Pinpoint the cell where the given text exists, returning its (x, y) midpoint coordinate. 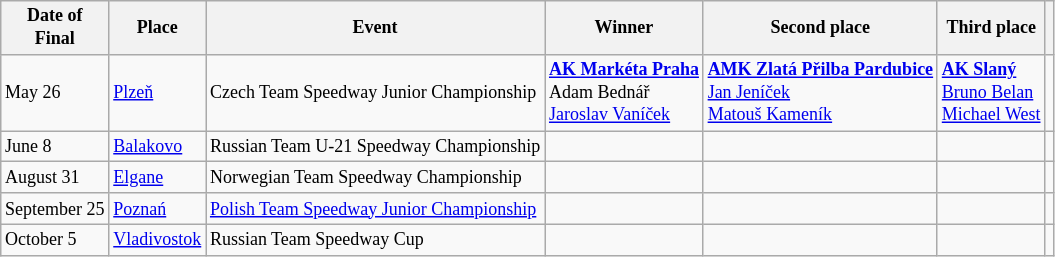
June 8 (55, 146)
Place (158, 28)
Winner (624, 28)
Norwegian Team Speedway Championship (376, 178)
Russian Team Speedway Cup (376, 240)
Plzeň (158, 92)
AK Markéta Praha Adam Bednář Jaroslav Vaníček (624, 92)
August 31 (55, 178)
September 25 (55, 208)
Vladivostok (158, 240)
Third place (990, 28)
Poznań (158, 208)
Event (376, 28)
Czech Team Speedway Junior Championship (376, 92)
Balakovo (158, 146)
Date ofFinal (55, 28)
AK Slaný Bruno Belan Michael West (990, 92)
Elgane (158, 178)
Polish Team Speedway Junior Championship (376, 208)
May 26 (55, 92)
October 5 (55, 240)
Second place (820, 28)
AMK Zlatá Přilba Pardubice Jan Jeníček Matouš Kameník (820, 92)
Russian Team U-21 Speedway Championship (376, 146)
